Capture the cell that displays the provided text and extract its [X, Y] central coordinate. 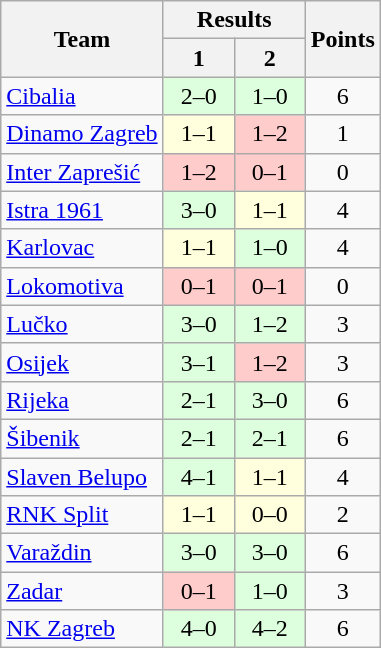
Lokomotiva [82, 286]
RNK Split [82, 515]
Rijeka [82, 400]
Zadar [82, 591]
Istra 1961 [82, 210]
4–1 [198, 477]
Dinamo Zagreb [82, 134]
Šibenik [82, 438]
Karlovac [82, 248]
Cibalia [82, 96]
3–1 [198, 362]
Inter Zaprešić [82, 172]
Team [82, 39]
Slaven Belupo [82, 477]
4–0 [198, 629]
Osijek [82, 362]
NK Zagreb [82, 629]
Varaždin [82, 553]
4–2 [270, 629]
2–0 [198, 96]
Points [342, 39]
0–0 [270, 515]
Lučko [82, 324]
Results [234, 20]
